Return the [X, Y] coordinate for the center point of the cell that contains the specified text.  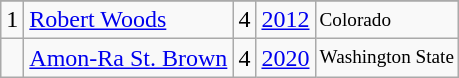
2020 [286, 58]
Colorado [387, 20]
2012 [286, 20]
Robert Woods [128, 20]
Amon-Ra St. Brown [128, 58]
1 [12, 20]
Washington State [387, 58]
